Output the (X, Y) coordinate of the center of the cell containing the given text.  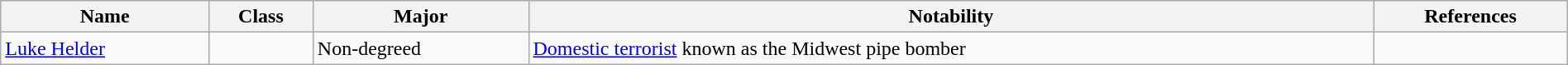
Notability (951, 17)
Class (261, 17)
Non-degreed (420, 48)
Domestic terrorist known as the Midwest pipe bomber (951, 48)
Major (420, 17)
Name (105, 17)
References (1470, 17)
Luke Helder (105, 48)
